Locate the cell with the specified text and output its [X, Y] center coordinate. 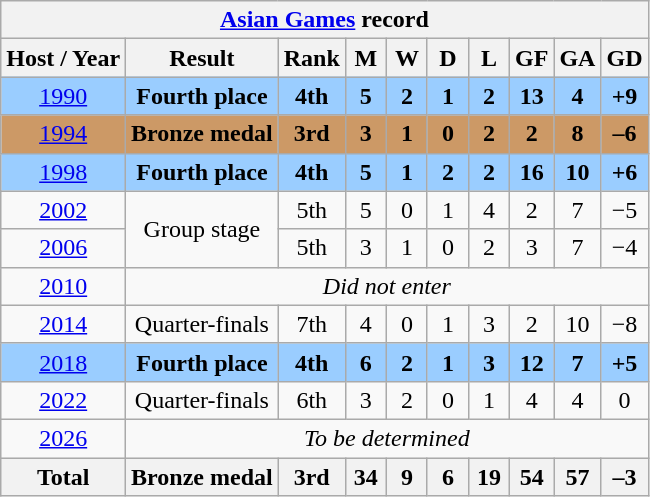
7th [312, 324]
1990 [64, 96]
57 [578, 477]
34 [366, 477]
2006 [64, 248]
+6 [624, 172]
–6 [624, 134]
M [366, 58]
−8 [624, 324]
–3 [624, 477]
GA [578, 58]
2010 [64, 286]
2026 [64, 438]
Group stage [202, 229]
1994 [64, 134]
Total [64, 477]
1998 [64, 172]
+5 [624, 362]
Host / Year [64, 58]
−5 [624, 210]
W [406, 58]
To be determined [387, 438]
9 [406, 477]
GF [532, 58]
19 [488, 477]
Asian Games record [324, 20]
GD [624, 58]
16 [532, 172]
8 [578, 134]
12 [532, 362]
13 [532, 96]
+9 [624, 96]
6th [312, 400]
54 [532, 477]
Result [202, 58]
2002 [64, 210]
Did not enter [387, 286]
−4 [624, 248]
Rank [312, 58]
L [488, 58]
2022 [64, 400]
2018 [64, 362]
D [448, 58]
2014 [64, 324]
